Scan for the cell matching the given text and deliver its (X, Y) coordinate at center. 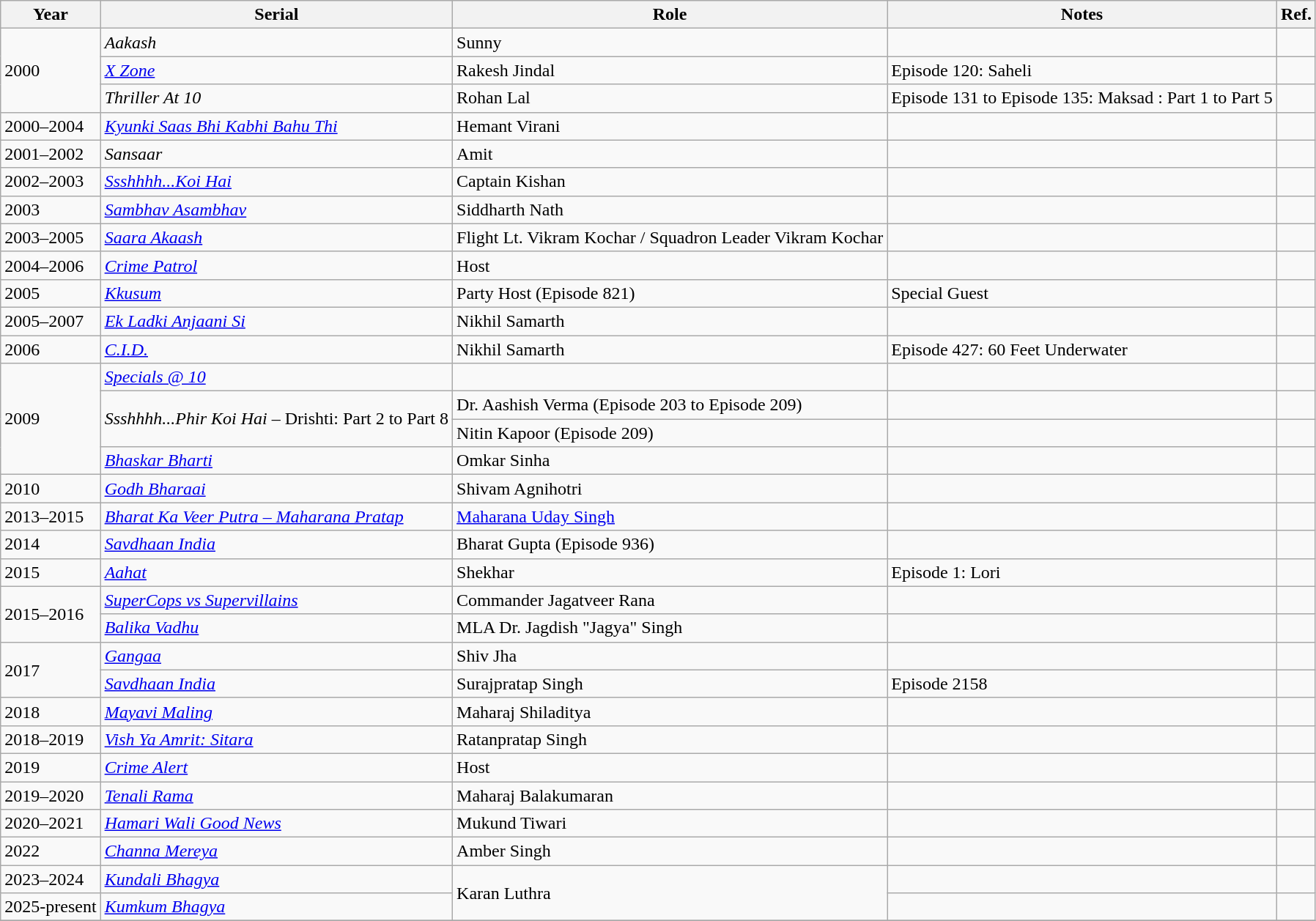
X Zone (276, 70)
Year (51, 15)
Maharaj Balakumaran (670, 795)
2018–2019 (51, 739)
Sambhav Asambhav (276, 210)
2018 (51, 711)
Flight Lt. Vikram Kochar / Squadron Leader Vikram Kochar (670, 237)
2010 (51, 489)
Sunny (670, 42)
Sansaar (276, 154)
Episode 2158 (1082, 684)
Channa Mereya (276, 851)
Shiv Jha (670, 656)
2009 (51, 419)
Bhaskar Bharti (276, 461)
2015–2016 (51, 614)
2005–2007 (51, 321)
2020–2021 (51, 824)
2015 (51, 572)
Godh Bharaai (276, 489)
C.I.D. (276, 349)
2001–2002 (51, 154)
Aakash (276, 42)
Amit (670, 154)
Surajpratap Singh (670, 684)
Tenali Rama (276, 795)
Shekhar (670, 572)
Rakesh Jindal (670, 70)
Siddharth Nath (670, 210)
Episode 427: 60 Feet Underwater (1082, 349)
Episode 131 to Episode 135: Maksad : Part 1 to Part 5 (1082, 98)
Ek Ladki Anjaani Si (276, 321)
Gangaa (276, 656)
2002–2003 (51, 182)
Ratanpratap Singh (670, 739)
Kundali Bhagya (276, 879)
Party Host (Episode 821) (670, 293)
Thriller At 10 (276, 98)
2003–2005 (51, 237)
Mayavi Maling (276, 711)
Serial (276, 15)
Balika Vadhu (276, 628)
2019 (51, 767)
Kkusum (276, 293)
2013–2015 (51, 517)
2004–2006 (51, 265)
Kyunki Saas Bhi Kabhi Bahu Thi (276, 126)
2019–2020 (51, 795)
2003 (51, 210)
2006 (51, 349)
Specials @ 10 (276, 377)
2000 (51, 70)
Shivam Agnihotri (670, 489)
Karan Luthra (670, 893)
2014 (51, 544)
Vish Ya Amrit: Sitara (276, 739)
MLA Dr. Jagdish "Jagya" Singh (670, 628)
Special Guest (1082, 293)
Kumkum Bhagya (276, 907)
Commander Jagatveer Rana (670, 600)
Omkar Sinha (670, 461)
Amber Singh (670, 851)
Crime Patrol (276, 265)
Ssshhhh...Phir Koi Hai – Drishti: Part 2 to Part 8 (276, 419)
Maharaj Shiladitya (670, 711)
Rohan Lal (670, 98)
Notes (1082, 15)
2025-present (51, 907)
2005 (51, 293)
Bharat Ka Veer Putra – Maharana Pratap (276, 517)
Bharat Gupta (Episode 936) (670, 544)
Hemant Virani (670, 126)
Ssshhhh...Koi Hai (276, 182)
Aahat (276, 572)
Maharana Uday Singh (670, 517)
Saara Akaash (276, 237)
Role (670, 15)
Episode 1: Lori (1082, 572)
Captain Kishan (670, 182)
Nitin Kapoor (Episode 209) (670, 433)
Ref. (1295, 15)
Mukund Tiwari (670, 824)
Hamari Wali Good News (276, 824)
Episode 120: Saheli (1082, 70)
2022 (51, 851)
2000–2004 (51, 126)
SuperCops vs Supervillains (276, 600)
Dr. Aashish Verma (Episode 203 to Episode 209) (670, 405)
2017 (51, 670)
Crime Alert (276, 767)
2023–2024 (51, 879)
